Extract the (X, Y) coordinate from the center of the cell holding the provided text.  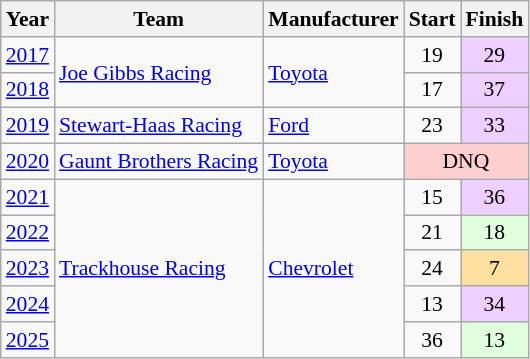
2019 (28, 126)
2020 (28, 162)
21 (432, 233)
Gaunt Brothers Racing (158, 162)
Manufacturer (333, 19)
15 (432, 197)
23 (432, 126)
24 (432, 269)
2024 (28, 304)
Start (432, 19)
Chevrolet (333, 268)
2018 (28, 90)
Finish (494, 19)
2023 (28, 269)
Ford (333, 126)
33 (494, 126)
34 (494, 304)
DNQ (466, 162)
18 (494, 233)
19 (432, 55)
7 (494, 269)
Joe Gibbs Racing (158, 72)
2017 (28, 55)
2022 (28, 233)
Team (158, 19)
17 (432, 90)
29 (494, 55)
Trackhouse Racing (158, 268)
37 (494, 90)
2021 (28, 197)
2025 (28, 340)
Year (28, 19)
Stewart-Haas Racing (158, 126)
